Determine the [x, y] coordinate at the center of the cell enclosing the given text.  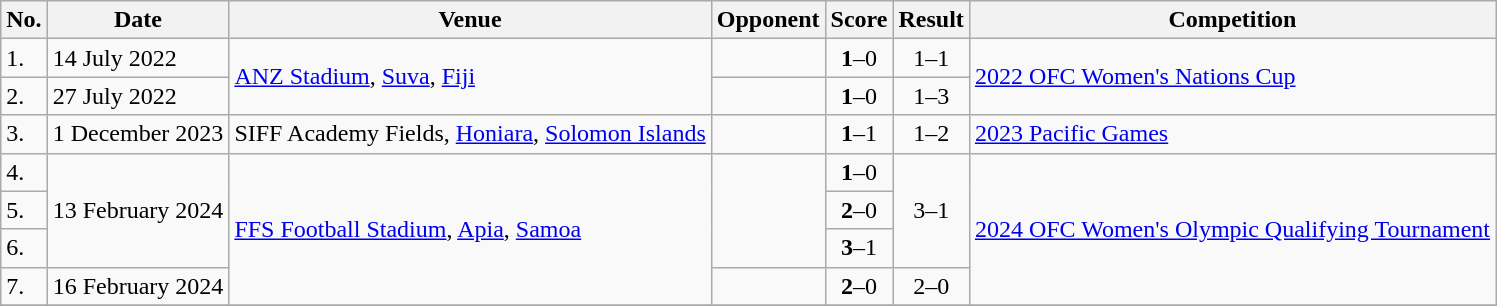
2023 Pacific Games [1232, 134]
27 July 2022 [138, 96]
1. [24, 58]
1–3 [931, 96]
13 February 2024 [138, 210]
No. [24, 20]
Result [931, 20]
Date [138, 20]
7. [24, 286]
SIFF Academy Fields, Honiara, Solomon Islands [470, 134]
3. [24, 134]
5. [24, 210]
Opponent [768, 20]
2. [24, 96]
Venue [470, 20]
Competition [1232, 20]
16 February 2024 [138, 286]
1 December 2023 [138, 134]
14 July 2022 [138, 58]
FFS Football Stadium, Apia, Samoa [470, 229]
4. [24, 172]
ANZ Stadium, Suva, Fiji [470, 77]
Score [859, 20]
2022 OFC Women's Nations Cup [1232, 77]
2024 OFC Women's Olympic Qualifying Tournament [1232, 229]
1–2 [931, 134]
6. [24, 248]
